Identify which cell holds the provided text, then report its [x, y] central coordinate. 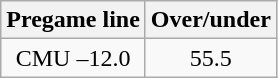
55.5 [210, 58]
Over/under [210, 20]
CMU –12.0 [74, 58]
Pregame line [74, 20]
